Find where the given text appears and provide that cell's center as [X, Y] coordinate. 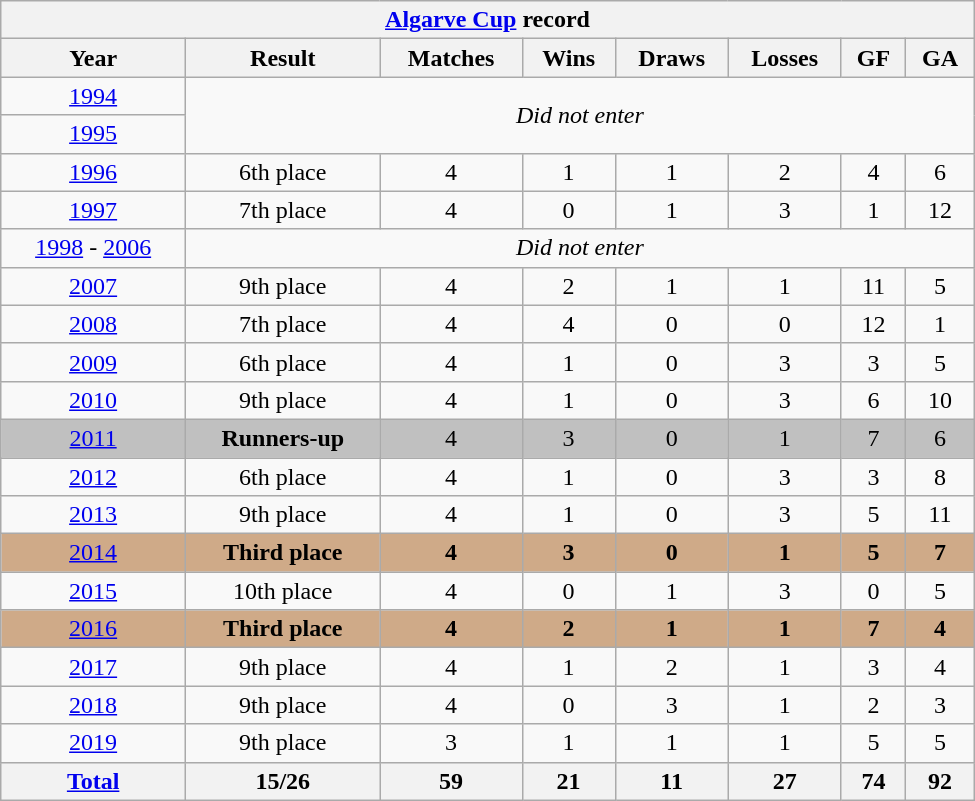
1996 [94, 172]
21 [568, 781]
2013 [94, 515]
Matches [451, 58]
GF [874, 58]
8 [940, 477]
59 [451, 781]
Year [94, 58]
10 [940, 400]
Algarve Cup record [488, 20]
10th place [284, 591]
92 [940, 781]
2018 [94, 705]
Losses [784, 58]
15/26 [284, 781]
2012 [94, 477]
1998 - 2006 [94, 248]
74 [874, 781]
2016 [94, 629]
Total [94, 781]
2009 [94, 362]
Runners-up [284, 438]
Wins [568, 58]
GA [940, 58]
2019 [94, 743]
2014 [94, 553]
2007 [94, 286]
1994 [94, 96]
2017 [94, 667]
2015 [94, 591]
1995 [94, 134]
2008 [94, 324]
27 [784, 781]
Result [284, 58]
2011 [94, 438]
1997 [94, 210]
Draws [672, 58]
2010 [94, 400]
